Output the [X, Y] coordinate of the center of the cell containing the given text.  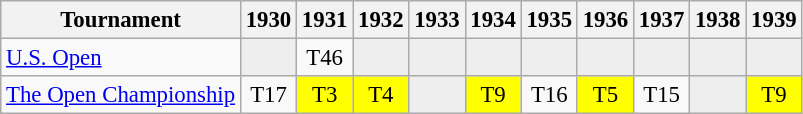
1935 [549, 20]
1930 [268, 20]
1932 [381, 20]
1939 [774, 20]
The Open Championship [121, 95]
T15 [661, 95]
1933 [437, 20]
T5 [605, 95]
T16 [549, 95]
T17 [268, 95]
1934 [493, 20]
T4 [381, 95]
1936 [605, 20]
T46 [325, 58]
1938 [718, 20]
T3 [325, 95]
Tournament [121, 20]
1931 [325, 20]
1937 [661, 20]
U.S. Open [121, 58]
